Identify which cell holds the provided text, then report its (x, y) central coordinate. 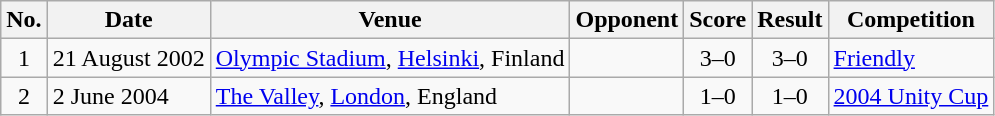
2004 Unity Cup (911, 96)
2 (24, 96)
Result (790, 20)
No. (24, 20)
Opponent (627, 20)
Venue (390, 20)
1 (24, 58)
2 June 2004 (128, 96)
Olympic Stadium, Helsinki, Finland (390, 58)
The Valley, London, England (390, 96)
Friendly (911, 58)
Score (718, 20)
21 August 2002 (128, 58)
Competition (911, 20)
Date (128, 20)
